Output the (x, y) coordinate of the center of the cell containing the given text.  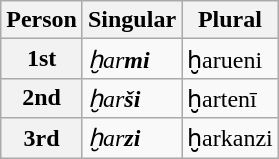
ḫarši (132, 98)
ḫarmi (132, 59)
Person (42, 20)
ḫarzi (132, 138)
ḫarkanzi (230, 138)
1st (42, 59)
2nd (42, 98)
3rd (42, 138)
ḫarueni (230, 59)
Singular (132, 20)
ḫartenī (230, 98)
Plural (230, 20)
